Capture the cell that displays the provided text and extract its [x, y] central coordinate. 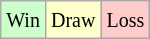
Win [24, 20]
Draw [72, 20]
Loss [126, 20]
